Return [X, Y] of the center of cell containing provided text 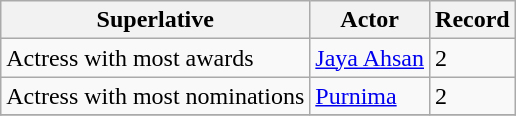
Actress with most awards [156, 58]
Record [473, 20]
Jaya Ahsan [370, 58]
Superlative [156, 20]
Purnima [370, 96]
Actress with most nominations [156, 96]
Actor [370, 20]
